Detect which cell encompasses the target text, then output its (x, y) center coordinate. 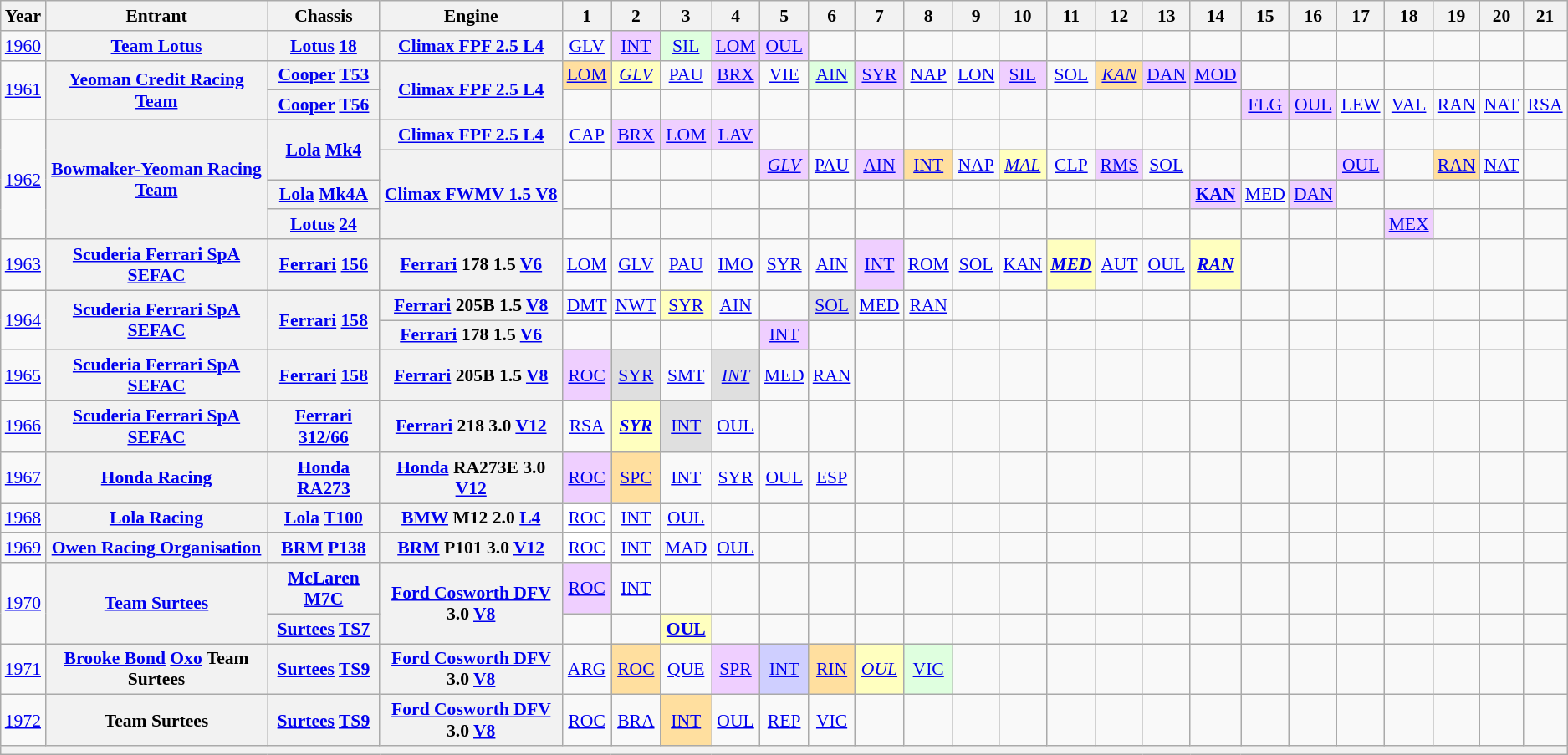
7 (879, 16)
BRA (636, 721)
BRM P101 3.0 V12 (472, 548)
13 (1166, 16)
15 (1265, 16)
VAL (1409, 105)
8 (928, 16)
10 (1022, 16)
MOD (1216, 75)
VIE (784, 75)
Cooper T53 (324, 75)
DMT (587, 305)
LEW (1361, 105)
BMW M12 2.0 L4 (472, 518)
1963 (23, 264)
1960 (23, 46)
1964 (23, 319)
IMO (735, 264)
QUE (686, 669)
6 (832, 16)
2 (636, 16)
Climax FWMV 1.5 V8 (472, 194)
20 (1501, 16)
ESP (832, 478)
1972 (23, 721)
Ferrari 156 (324, 264)
17 (1361, 16)
Bowmaker-Yeoman Racing Team (156, 180)
CAP (587, 135)
1965 (23, 376)
MAD (686, 548)
Year (23, 16)
Lotus 24 (324, 225)
11 (1070, 16)
MEX (1409, 225)
4 (735, 16)
Ferrari 312/66 (324, 426)
3 (686, 16)
Team Lotus (156, 46)
Owen Racing Organisation (156, 548)
RMS (1120, 165)
Honda RA273 (324, 478)
SMT (686, 376)
1961 (23, 90)
14 (1216, 16)
1962 (23, 180)
9 (976, 16)
ARG (587, 669)
Lola Mk4 (324, 150)
1971 (23, 669)
16 (1313, 16)
Brooke Bond Oxo Team Surtees (156, 669)
Yeoman Credit Racing Team (156, 90)
1 (587, 16)
18 (1409, 16)
Lola Mk4A (324, 195)
1967 (23, 478)
5 (784, 16)
Ferrari 218 3.0 V12 (472, 426)
19 (1457, 16)
RIN (832, 669)
ROM (928, 264)
Honda RA273E 3.0 V12 (472, 478)
Honda Racing (156, 478)
CLP (1070, 165)
MAL (1022, 165)
Lola T100 (324, 518)
BRM P138 (324, 548)
Entrant (156, 16)
AUT (1120, 264)
FLG (1265, 105)
Lola Racing (156, 518)
Cooper T56 (324, 105)
NWT (636, 305)
1966 (23, 426)
SPC (636, 478)
McLaren M7C (324, 589)
12 (1120, 16)
LON (976, 75)
Lotus 18 (324, 46)
21 (1545, 16)
SPR (735, 669)
REP (784, 721)
Surtees TS7 (324, 629)
1970 (23, 604)
1969 (23, 548)
Engine (472, 16)
LAV (735, 135)
Chassis (324, 16)
1968 (23, 518)
